Determine the [x, y] coordinate at the center of the cell enclosing the given text.  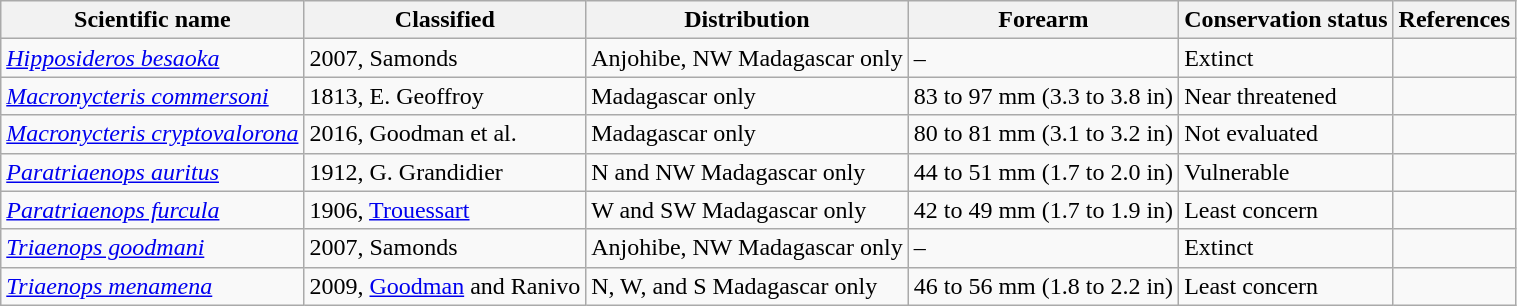
Hipposideros besaoka [152, 58]
N and NW Madagascar only [748, 172]
Triaenops goodmani [152, 248]
1906, Trouessart [445, 210]
2009, Goodman and Ranivo [445, 286]
Distribution [748, 20]
Triaenops menamena [152, 286]
80 to 81 mm (3.1 to 3.2 in) [1043, 134]
1912, G. Grandidier [445, 172]
Scientific name [152, 20]
2016, Goodman et al. [445, 134]
Paratriaenops furcula [152, 210]
Vulnerable [1286, 172]
Paratriaenops auritus [152, 172]
Not evaluated [1286, 134]
Classified [445, 20]
Macronycteris cryptovalorona [152, 134]
46 to 56 mm (1.8 to 2.2 in) [1043, 286]
References [1454, 20]
44 to 51 mm (1.7 to 2.0 in) [1043, 172]
Near threatened [1286, 96]
Conservation status [1286, 20]
Forearm [1043, 20]
42 to 49 mm (1.7 to 1.9 in) [1043, 210]
1813, E. Geoffroy [445, 96]
W and SW Madagascar only [748, 210]
83 to 97 mm (3.3 to 3.8 in) [1043, 96]
N, W, and S Madagascar only [748, 286]
Macronycteris commersoni [152, 96]
